Detect which cell encompasses the target text, then output its (x, y) center coordinate. 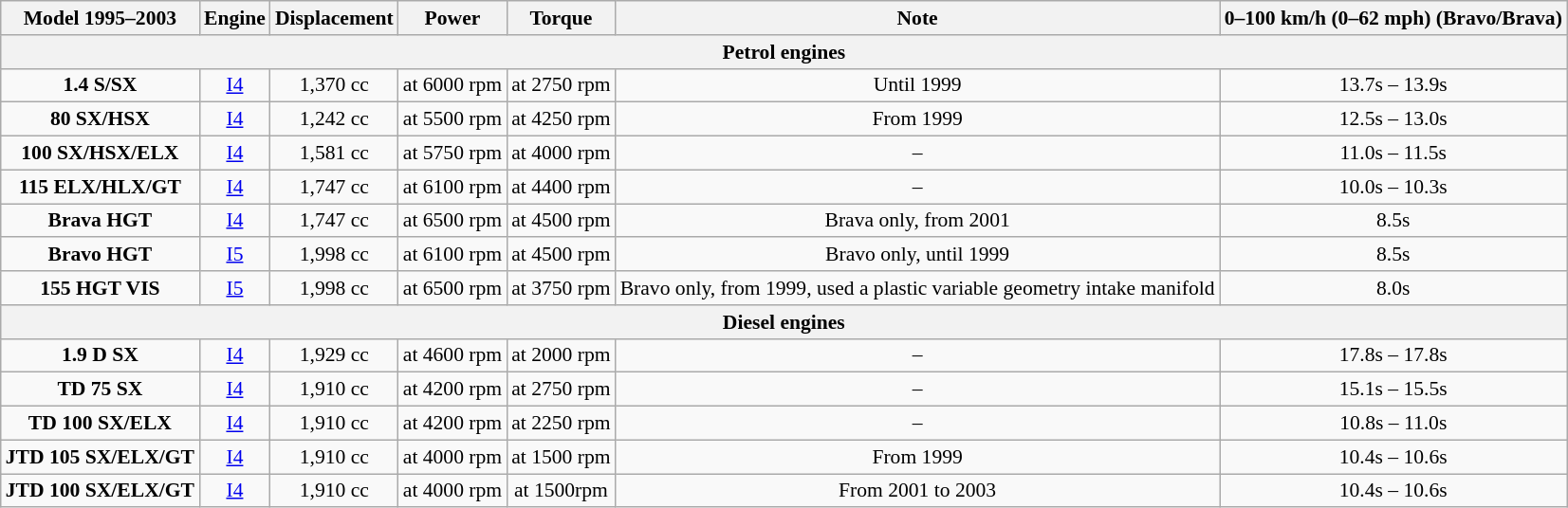
1,581 cc (334, 154)
8.0s (1393, 288)
at 4400 rpm (561, 187)
17.8s – 17.8s (1393, 355)
at 4250 rpm (561, 119)
13.7s – 13.9s (1393, 85)
Engine (235, 18)
100 SX/HSX/ELX (101, 154)
at 1500rpm (561, 491)
Bravo HGT (101, 255)
Displacement (334, 18)
TD 100 SX/ELX (101, 424)
Until 1999 (918, 85)
at 3750 rpm (561, 288)
at 5750 rpm (452, 154)
Petrol engines (784, 52)
Note (918, 18)
1,370 cc (334, 85)
80 SX/HSX (101, 119)
From 2001 to 2003 (918, 491)
Bravo only, until 1999 (918, 255)
TD 75 SX (101, 390)
at 5500 rpm (452, 119)
11.0s – 11.5s (1393, 154)
155 HGT VIS (101, 288)
1,242 cc (334, 119)
at 1500 rpm (561, 457)
Brava only, from 2001 (918, 221)
Bravo only, from 1999, used a plastic variable geometry intake manifold (918, 288)
Diesel engines (784, 322)
115 ELX/HLX/GT (101, 187)
Model 1995–2003 (101, 18)
1.9 D SX (101, 355)
Torque (561, 18)
JTD 105 SX/ELX/GT (101, 457)
at 2250 rpm (561, 424)
1,929 cc (334, 355)
at 4600 rpm (452, 355)
JTD 100 SX/ELX/GT (101, 491)
at 2000 rpm (561, 355)
12.5s – 13.0s (1393, 119)
1.4 S/SX (101, 85)
10.0s – 10.3s (1393, 187)
Brava HGT (101, 221)
0–100 km/h (0–62 mph) (Bravo/Brava) (1393, 18)
at 6000 rpm (452, 85)
Power (452, 18)
15.1s – 15.5s (1393, 390)
10.8s – 11.0s (1393, 424)
